Capture the cell that displays the provided text and extract its [X, Y] central coordinate. 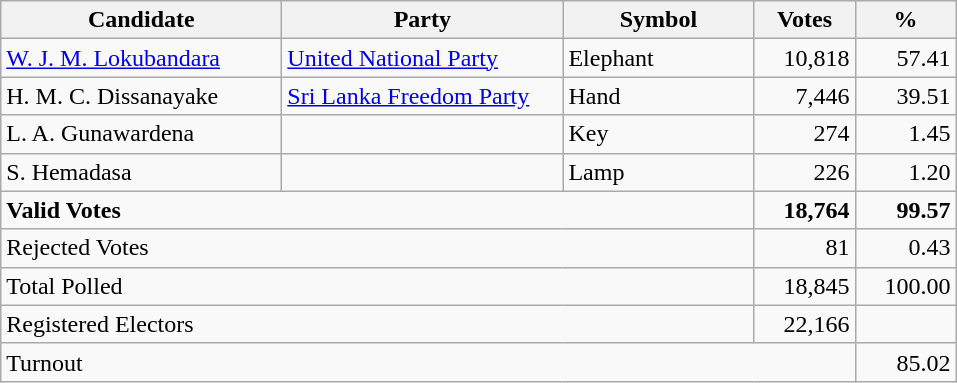
81 [804, 248]
226 [804, 172]
% [906, 20]
22,166 [804, 324]
0.43 [906, 248]
10,818 [804, 58]
L. A. Gunawardena [142, 134]
Total Polled [378, 286]
99.57 [906, 210]
Symbol [658, 20]
Votes [804, 20]
Valid Votes [378, 210]
7,446 [804, 96]
Sri Lanka Freedom Party [422, 96]
39.51 [906, 96]
H. M. C. Dissanayake [142, 96]
Candidate [142, 20]
274 [804, 134]
W. J. M. Lokubandara [142, 58]
Registered Electors [378, 324]
1.20 [906, 172]
Rejected Votes [378, 248]
100.00 [906, 286]
57.41 [906, 58]
18,845 [804, 286]
Elephant [658, 58]
85.02 [906, 362]
1.45 [906, 134]
18,764 [804, 210]
S. Hemadasa [142, 172]
United National Party [422, 58]
Lamp [658, 172]
Key [658, 134]
Party [422, 20]
Turnout [428, 362]
Hand [658, 96]
